Capture the cell that displays the provided text and extract its (x, y) central coordinate. 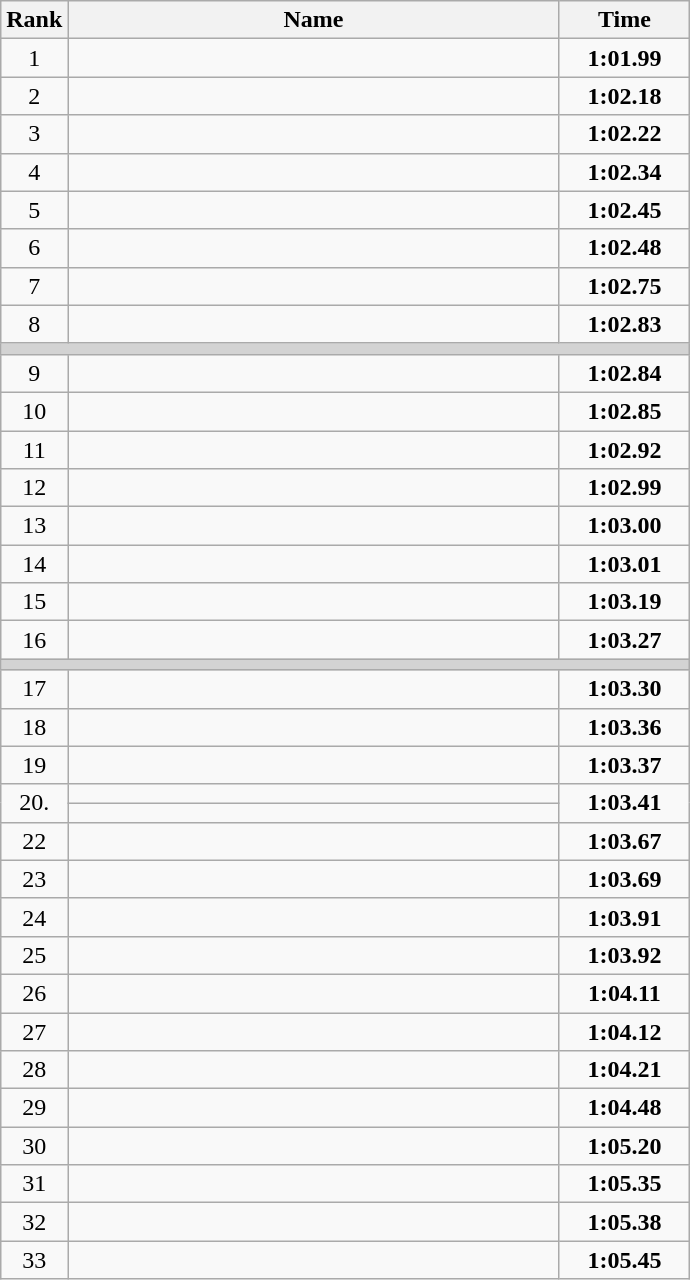
1:03.01 (624, 564)
6 (34, 248)
24 (34, 917)
1:02.75 (624, 286)
3 (34, 134)
1:03.67 (624, 841)
1:03.91 (624, 917)
Time (624, 20)
31 (34, 1184)
1:05.38 (624, 1222)
7 (34, 286)
32 (34, 1222)
1:02.85 (624, 411)
23 (34, 879)
1:03.41 (624, 803)
1:03.00 (624, 526)
1:03.30 (624, 689)
14 (34, 564)
4 (34, 172)
15 (34, 602)
1:05.20 (624, 1146)
30 (34, 1146)
1:04.48 (624, 1108)
1:04.21 (624, 1070)
20. (34, 803)
1:03.69 (624, 879)
9 (34, 373)
Rank (34, 20)
29 (34, 1108)
1:02.18 (624, 96)
1:03.36 (624, 727)
1:03.19 (624, 602)
8 (34, 324)
1:03.27 (624, 640)
1:02.34 (624, 172)
13 (34, 526)
12 (34, 488)
1:02.92 (624, 449)
26 (34, 993)
27 (34, 1031)
1 (34, 58)
33 (34, 1260)
1:02.99 (624, 488)
1:04.11 (624, 993)
11 (34, 449)
10 (34, 411)
Name (314, 20)
1:02.22 (624, 134)
1:02.84 (624, 373)
1:03.92 (624, 955)
5 (34, 210)
25 (34, 955)
1:01.99 (624, 58)
17 (34, 689)
16 (34, 640)
2 (34, 96)
1:03.37 (624, 765)
1:02.83 (624, 324)
1:02.48 (624, 248)
1:02.45 (624, 210)
28 (34, 1070)
19 (34, 765)
22 (34, 841)
1:05.35 (624, 1184)
1:04.12 (624, 1031)
18 (34, 727)
1:05.45 (624, 1260)
